Find where the given text appears and provide that cell's center as (x, y) coordinate. 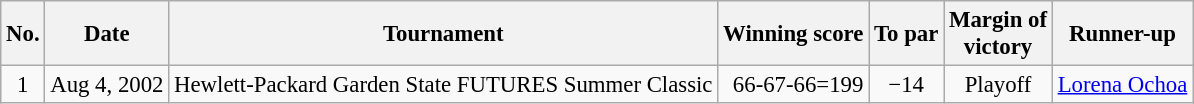
No. (23, 34)
Margin ofvictory (998, 34)
To par (906, 34)
Lorena Ochoa (1122, 85)
Tournament (444, 34)
1 (23, 85)
Date (107, 34)
Runner-up (1122, 34)
Aug 4, 2002 (107, 85)
−14 (906, 85)
66-67-66=199 (794, 85)
Playoff (998, 85)
Winning score (794, 34)
Hewlett-Packard Garden State FUTURES Summer Classic (444, 85)
